Capture the cell that displays the provided text and extract its (X, Y) central coordinate. 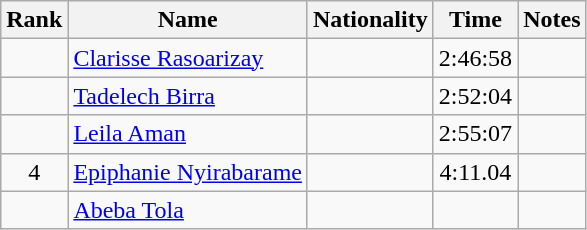
Notes (552, 20)
Nationality (370, 20)
Tadelech Birra (188, 96)
4:11.04 (475, 172)
Rank (34, 20)
Epiphanie Nyirabarame (188, 172)
2:52:04 (475, 96)
Name (188, 20)
Leila Aman (188, 134)
2:46:58 (475, 58)
Abeba Tola (188, 210)
2:55:07 (475, 134)
Time (475, 20)
4 (34, 172)
Clarisse Rasoarizay (188, 58)
